Extract the [X, Y] coordinate from the center of the cell holding the provided text.  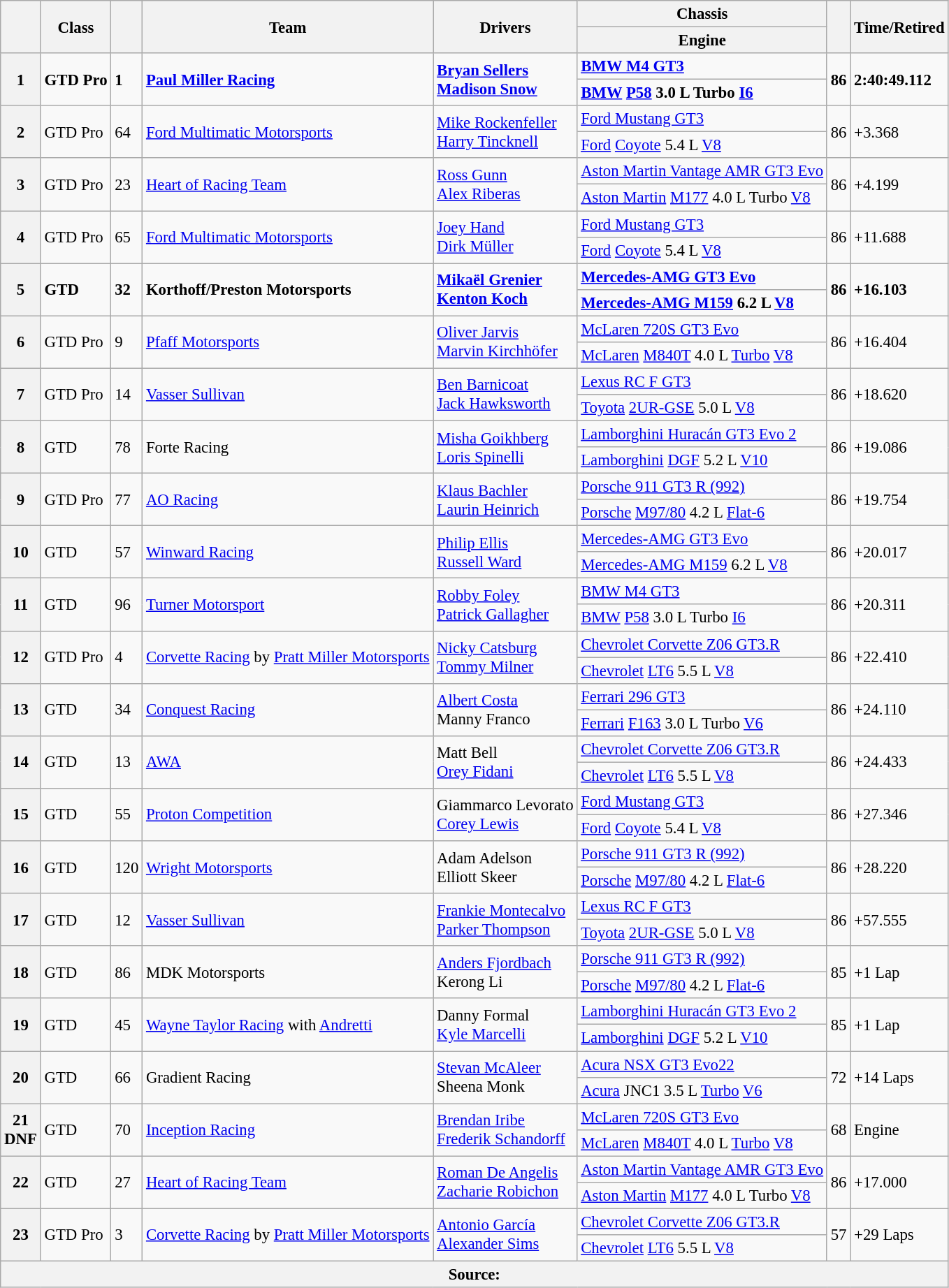
+24.433 [899, 763]
Philip Ellis Russell Ward [505, 552]
5 [21, 289]
+22.410 [899, 657]
+16.404 [899, 342]
18 [21, 972]
66 [127, 1077]
Frankie Montecalvo Parker Thompson [505, 919]
+19.086 [899, 447]
55 [127, 814]
Anders Fjordbach Kerong Li [505, 972]
72 [839, 1077]
Stevan McAleer Sheena Monk [505, 1077]
8 [21, 447]
+20.017 [899, 552]
+14 Laps [899, 1077]
Conquest Racing [288, 710]
+19.754 [899, 500]
10 [21, 552]
19 [21, 1025]
27 [127, 1182]
Klaus Bachler Laurin Heinrich [505, 500]
Bryan Sellers Madison Snow [505, 80]
Oliver Jarvis Marvin Kirchhöfer [505, 342]
Nicky Catsburg Tommy Milner [505, 657]
Misha Goikhberg Loris Spinelli [505, 447]
Brendan Iribe Frederik Schandorff [505, 1130]
+57.555 [899, 919]
+16.103 [899, 289]
Antonio García Alexander Sims [505, 1235]
Danny Formal Kyle Marcelli [505, 1025]
Giammarco Levorato Corey Lewis [505, 814]
Robby Foley Patrick Gallagher [505, 605]
Pfaff Motorsports [288, 342]
AWA [288, 763]
Ben Barnicoat Jack Hawksworth [505, 394]
Time/Retired [899, 27]
Forte Racing [288, 447]
Chassis [702, 14]
AO Racing [288, 500]
11 [21, 605]
Ross Gunn Alex Riberas [505, 184]
65 [127, 237]
77 [127, 500]
+29 Laps [899, 1235]
Mike Rockenfeller Harry Tincknell [505, 131]
Ferrari 296 GT3 [702, 696]
Source: [474, 1274]
6 [21, 342]
Roman De Angelis Zacharie Robichon [505, 1182]
96 [127, 605]
+20.311 [899, 605]
Mikaël Grenier Kenton Koch [505, 289]
2 [21, 131]
22 [21, 1182]
70 [127, 1130]
Proton Competition [288, 814]
+11.688 [899, 237]
Acura NSX GT3 Evo22 [702, 1064]
Albert Costa Manny Franco [505, 710]
Adam Adelson Elliott Skeer [505, 868]
32 [127, 289]
+28.220 [899, 868]
Team [288, 27]
Acura JNC1 3.5 L Turbo V6 [702, 1090]
+18.620 [899, 394]
Drivers [505, 27]
17 [21, 919]
2:40:49.112 [899, 80]
+3.368 [899, 131]
Class [75, 27]
20 [21, 1077]
MDK Motorsports [288, 972]
34 [127, 710]
15 [21, 814]
Joey Hand Dirk Müller [505, 237]
68 [839, 1130]
Winward Racing [288, 552]
+17.000 [899, 1182]
21DNF [21, 1130]
Korthoff/Preston Motorsports [288, 289]
Turner Motorsport [288, 605]
+27.346 [899, 814]
Ferrari F163 3.0 L Turbo V6 [702, 723]
64 [127, 131]
120 [127, 868]
Matt Bell Orey Fidani [505, 763]
7 [21, 394]
Paul Miller Racing [288, 80]
+4.199 [899, 184]
78 [127, 447]
Wayne Taylor Racing with Andretti [288, 1025]
Inception Racing [288, 1130]
45 [127, 1025]
Gradient Racing [288, 1077]
16 [21, 868]
Wright Motorsports [288, 868]
+24.110 [899, 710]
